Capture the cell that displays the provided text and extract its (x, y) central coordinate. 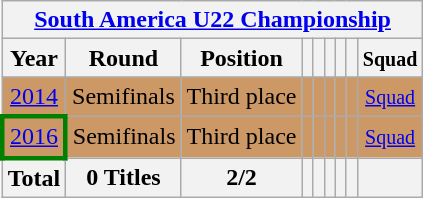
Round (124, 58)
0 Titles (124, 178)
South America U22 Championship (212, 20)
2016 (34, 136)
Year (34, 58)
2/2 (242, 178)
2014 (34, 97)
Total (34, 178)
Position (242, 58)
